Return (X, Y) of the center of cell containing provided text 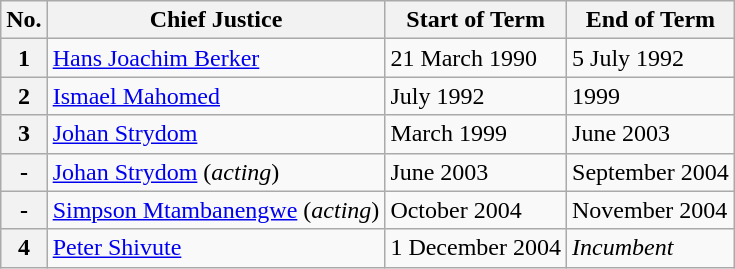
Ismael Mahomed (216, 96)
Chief Justice (216, 20)
October 2004 (476, 210)
3 (24, 134)
Incumbent (651, 248)
1 (24, 58)
1999 (651, 96)
End of Term (651, 20)
2 (24, 96)
21 March 1990 (476, 58)
1 December 2004 (476, 248)
Johan Strydom (acting) (216, 172)
5 July 1992 (651, 58)
4 (24, 248)
Start of Term (476, 20)
Peter Shivute (216, 248)
Johan Strydom (216, 134)
September 2004 (651, 172)
Hans Joachim Berker (216, 58)
November 2004 (651, 210)
No. (24, 20)
July 1992 (476, 96)
Simpson Mtambanengwe (acting) (216, 210)
March 1999 (476, 134)
